Return (X, Y) of the center of cell containing provided text 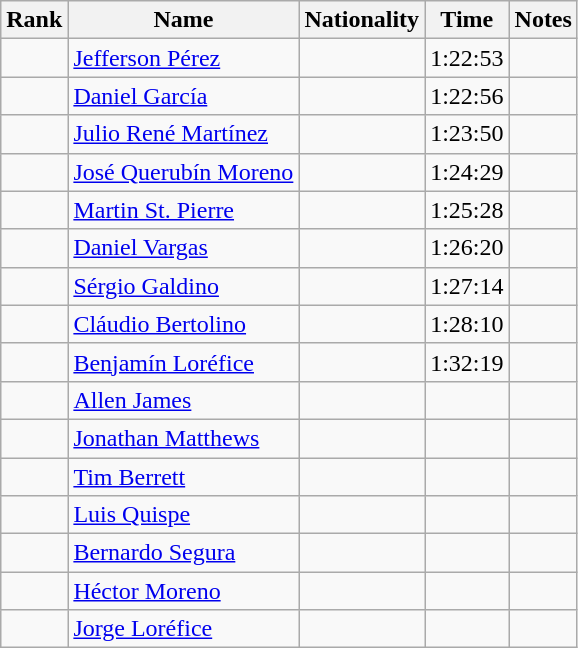
Name (184, 20)
Jorge Loréfice (184, 629)
Daniel Vargas (184, 248)
Allen James (184, 400)
1:22:56 (467, 96)
Tim Berrett (184, 477)
Héctor Moreno (184, 591)
Nationality (362, 20)
1:28:10 (467, 324)
1:27:14 (467, 286)
Sérgio Galdino (184, 286)
1:26:20 (467, 248)
1:32:19 (467, 362)
Time (467, 20)
1:23:50 (467, 134)
Julio René Martínez (184, 134)
Rank (34, 20)
Martin St. Pierre (184, 210)
José Querubín Moreno (184, 172)
1:22:53 (467, 58)
Notes (543, 20)
Cláudio Bertolino (184, 324)
1:25:28 (467, 210)
1:24:29 (467, 172)
Jonathan Matthews (184, 438)
Daniel García (184, 96)
Bernardo Segura (184, 553)
Benjamín Loréfice (184, 362)
Jefferson Pérez (184, 58)
Luis Quispe (184, 515)
